Pinpoint the cell where the given text exists, returning its (x, y) midpoint coordinate. 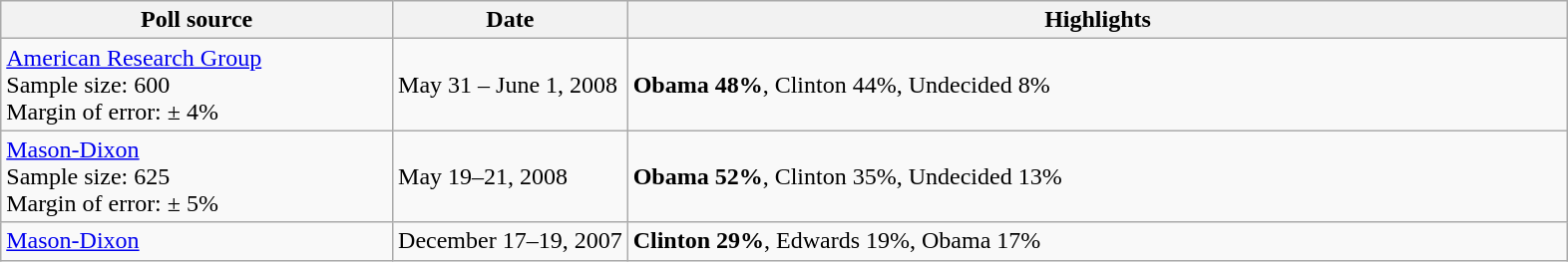
American Research GroupSample size: 600 Margin of error: ± 4% (197, 85)
Obama 52%, Clinton 35%, Undecided 13% (1097, 176)
Highlights (1097, 20)
Poll source (197, 20)
Mason-Dixon (197, 241)
May 31 – June 1, 2008 (511, 85)
Mason-DixonSample size: 625 Margin of error: ± 5% (197, 176)
Obama 48%, Clinton 44%, Undecided 8% (1097, 85)
May 19–21, 2008 (511, 176)
Clinton 29%, Edwards 19%, Obama 17% (1097, 241)
Date (511, 20)
December 17–19, 2007 (511, 241)
